Return the (x, y) coordinate for the center point of the cell that contains the specified text.  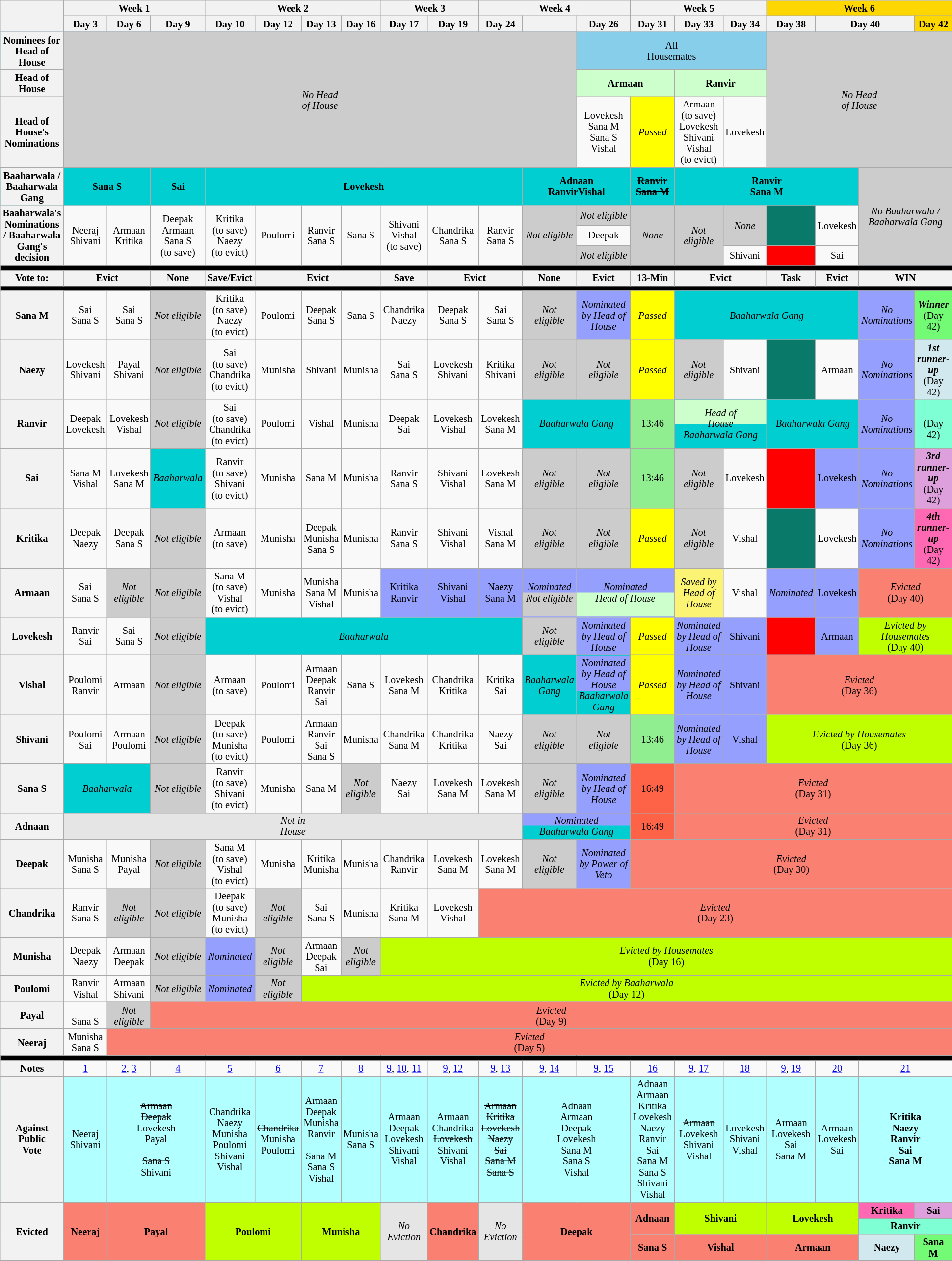
Notes (32, 1068)
AdnaanArmaanDeepakLovekeshSana MSana SVishal (576, 1139)
Week 5 (699, 8)
DeepakLovekesh (85, 424)
AdnaanArmaanKritikaLovekeshNaezyRanvirSaiSana MSana SShivaniVishal (653, 1139)
Head ofHouseBaaharwala Gang (720, 424)
PoulomiRanvir (85, 684)
Evicted(Day 9) (551, 1016)
Baaharwala's Nominations / Baaharwala Gang's decision (32, 235)
Not in House (292, 826)
Ranvir Sana M (653, 186)
Evicted(Day 30) (791, 864)
ArmaanDeepak (129, 956)
Evicted by Baaharwala(Day 12) (627, 988)
Evicted by Housemates(Day 36) (859, 739)
4 (178, 1068)
Armaan LovekeshShivaniVishal (699, 1139)
6 (278, 1068)
KritikaNaezyRanvirSaiSana M (905, 1139)
RanvirSai (85, 636)
ArmaanLovekeshSai (837, 1139)
Evicted by Housemates(Day 16) (666, 956)
VishalSana M (501, 538)
Nominated by Power of Veto (604, 864)
9, 19 (791, 1068)
Task (791, 278)
Sana MVishal (85, 478)
Evicted(Day 36) (859, 684)
Head of House's Nominations (32, 131)
Day 3 (85, 24)
Evicted by Housemates(Day 40) (905, 636)
ChandrikaSana M (404, 739)
ArmaanDeepakLovekeshShivaniVishal (404, 1139)
Nominated Head of House (625, 593)
Day 31 (653, 24)
Naezy Sai (501, 739)
Nominated Not eligible (549, 593)
KritikaRanvir (404, 593)
ArmaanKritika (129, 235)
1st runner-up(Day 42) (933, 369)
18 (745, 1068)
Kritika Sai (501, 684)
(Day 42) (933, 424)
7 (321, 1068)
Day 38 (791, 24)
8 (361, 1068)
PayalShivani (129, 369)
AgainstPublicVote (32, 1139)
RanvirVishal (85, 988)
Day 19 (452, 24)
ChandrikaMunishaPoulomi (278, 1139)
Head of House (32, 83)
ArmaanDeepakSai (321, 956)
MunishaSana MVishal (321, 593)
Day 17 (404, 24)
Saved by Head of House (699, 593)
Evicted(Day 40) (905, 593)
Nominees for Head of House (32, 51)
1 (85, 1068)
Week 2 (293, 8)
20 (837, 1068)
ArmaanPoulomi (129, 739)
KritikaMunisha (321, 864)
Evicted(Day 5) (529, 1042)
Baaharwala / Baaharwala Gang (32, 186)
Week 4 (555, 8)
ArmaanChandrikaLovekeshShivaniVishal (452, 1139)
Day 24 (501, 24)
9, 14 (549, 1068)
Day 26 (604, 24)
2, 3 (129, 1068)
NaezySana M (501, 593)
DeepakSai (404, 424)
Day 16 (361, 24)
PoulomiSai (85, 739)
Day 12 (278, 24)
LovekeshShivaniVishal (745, 1139)
9, 12 (452, 1068)
Day 10 (230, 24)
ChandrikaSana S (452, 235)
3rd runner-up(Day 42) (933, 478)
Nominated Baaharwala Gang (576, 826)
21 (905, 1068)
Day 9 (178, 24)
Winner(Day 42) (933, 315)
AdnaanRanvirVishal (576, 186)
Armaan(to save)LovekeshShivaniVishal(to evict) (699, 131)
Day 40 (865, 24)
MunishaPayal (129, 864)
ArmaanDeepakLovekeshPayalSana SShivani (156, 1139)
Evicted (32, 1232)
KritikaSana M (404, 913)
RanvirSana M (767, 186)
Day 6 (129, 24)
Week 6 (859, 8)
NaezySai (404, 788)
4th runner-up(Day 42) (933, 538)
Nominated by Head of House Baaharwala Gang (604, 684)
Save/Evict (230, 278)
WIN (905, 278)
ArmaanRanvirSaiSana S (321, 739)
16 (653, 1068)
5 (230, 1068)
Save (404, 278)
Day 42 (933, 24)
Kritika Shivani (501, 369)
All Housemates (672, 51)
Day 34 (745, 24)
Evicted(Day 23) (715, 913)
DeepakMunishaSana S (321, 538)
Day 33 (699, 24)
ShivaniVishal(to save) (404, 235)
Week 3 (430, 8)
ArmaanDeepakMunishaRanvirSana MSana SVishal (321, 1139)
ArmaanKritikaLovekeshNaezySaiSana MSana S (501, 1139)
ChandrikaRanvir (404, 864)
ArmaanDeepakRanvirSai (321, 684)
ArmaanLovekeshSaiSana M (791, 1139)
ChandrikaNaezyMunishaPoulomiShivaniVishal (230, 1139)
Vote to: (32, 278)
ChandrikaNaezy (404, 315)
DeepakArmaanSana S(to save) (178, 235)
ArmaanShivani (129, 988)
9, 13 (501, 1068)
Week 1 (134, 8)
9, 10, 11 (404, 1068)
LovekeshSana MSana SVishal (604, 131)
9, 15 (604, 1068)
9, 17 (699, 1068)
No Baaharwala / Baaharwala Gang (905, 216)
Day 13 (321, 24)
13-Min (653, 278)
